Provide the (X, Y) coordinate of the cell's center where the given text is located.  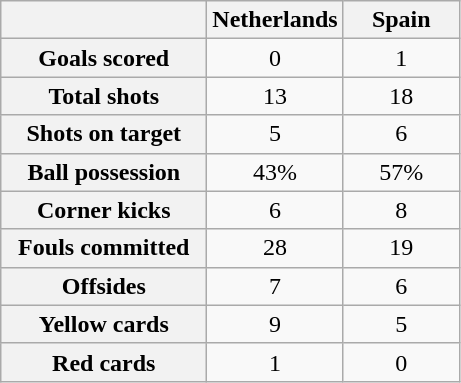
18 (401, 96)
19 (401, 248)
Total shots (104, 96)
Ball possession (104, 172)
Fouls committed (104, 248)
Shots on target (104, 134)
57% (401, 172)
8 (401, 210)
Goals scored (104, 58)
7 (275, 286)
13 (275, 96)
Offsides (104, 286)
Netherlands (275, 20)
Spain (401, 20)
Yellow cards (104, 324)
9 (275, 324)
Red cards (104, 362)
Corner kicks (104, 210)
43% (275, 172)
28 (275, 248)
